Identify which cell holds the provided text, then report its (X, Y) central coordinate. 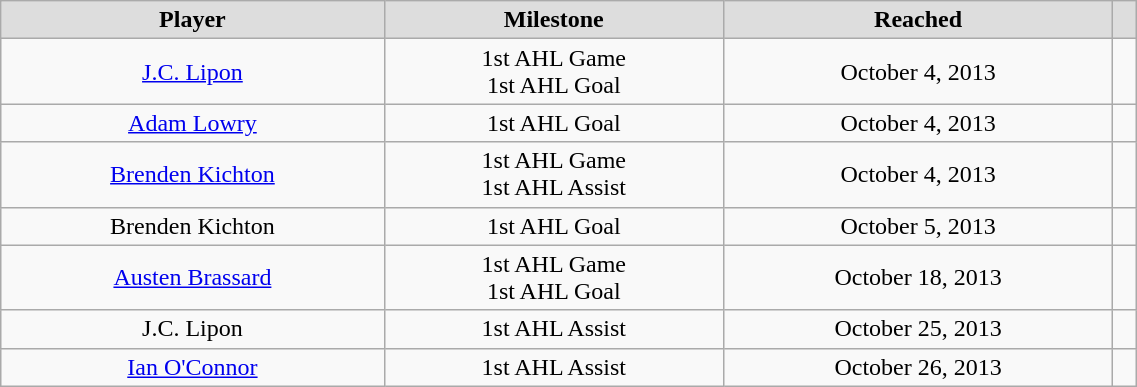
1st AHL Game1st AHL Assist (554, 174)
October 26, 2013 (918, 367)
Reached (918, 20)
Adam Lowry (192, 123)
Player (192, 20)
October 18, 2013 (918, 278)
Ian O'Connor (192, 367)
October 25, 2013 (918, 329)
October 5, 2013 (918, 226)
Milestone (554, 20)
Austen Brassard (192, 278)
